Return the (X, Y) coordinate for the center point of the cell that contains the specified text.  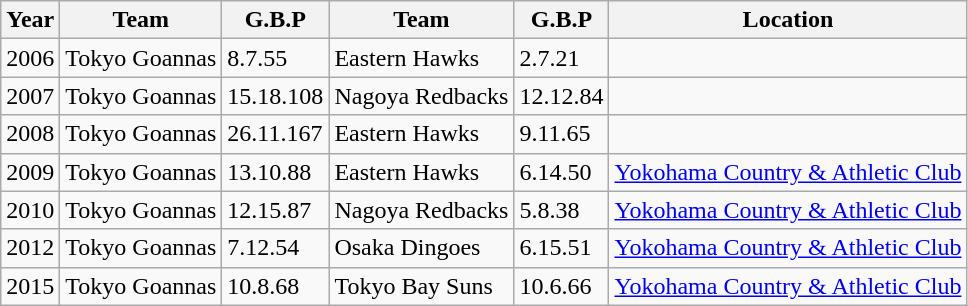
12.15.87 (276, 210)
2010 (30, 210)
5.8.38 (562, 210)
2007 (30, 96)
13.10.88 (276, 172)
Osaka Dingoes (422, 248)
15.18.108 (276, 96)
10.8.68 (276, 286)
2.7.21 (562, 58)
6.14.50 (562, 172)
2008 (30, 134)
7.12.54 (276, 248)
2012 (30, 248)
9.11.65 (562, 134)
26.11.167 (276, 134)
6.15.51 (562, 248)
Year (30, 20)
12.12.84 (562, 96)
2006 (30, 58)
8.7.55 (276, 58)
Location (788, 20)
10.6.66 (562, 286)
2015 (30, 286)
Tokyo Bay Suns (422, 286)
2009 (30, 172)
